For the text-containing cell, return its midpoint in (x, y) coordinate format. 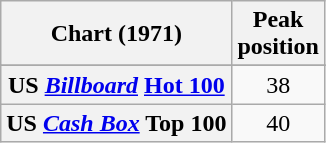
Peakposition (278, 34)
38 (278, 85)
US Cash Box Top 100 (116, 123)
Chart (1971) (116, 34)
US Billboard Hot 100 (116, 85)
40 (278, 123)
